Scan for the cell matching the given text and deliver its [x, y] coordinate at center. 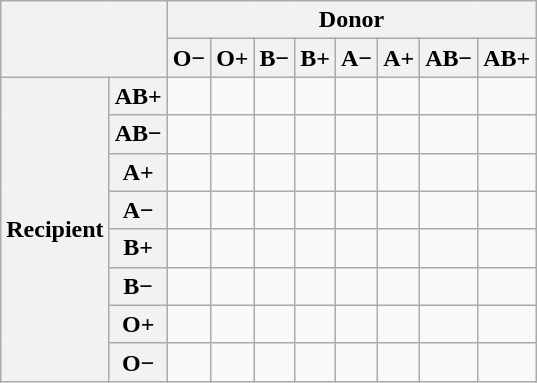
Donor [352, 20]
Recipient [55, 229]
